Determine the [x, y] coordinate at the center of the cell enclosing the given text.  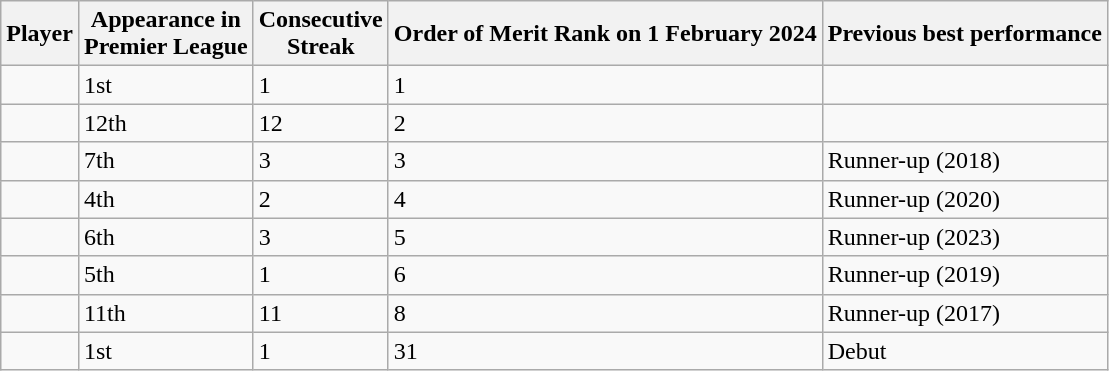
Debut [964, 351]
7th [166, 161]
11 [320, 313]
Order of Merit Rank on 1 February 2024 [605, 34]
11th [166, 313]
12 [320, 123]
6th [166, 237]
8 [605, 313]
31 [605, 351]
Runner-up (2020) [964, 199]
Player [40, 34]
Previous best performance [964, 34]
Runner-up (2017) [964, 313]
ConsecutiveStreak [320, 34]
Runner-up (2023) [964, 237]
5 [605, 237]
12th [166, 123]
Runner-up (2018) [964, 161]
Appearance inPremier League [166, 34]
6 [605, 275]
Runner-up (2019) [964, 275]
5th [166, 275]
4th [166, 199]
4 [605, 199]
